Detect which cell encompasses the target text, then output its (X, Y) center coordinate. 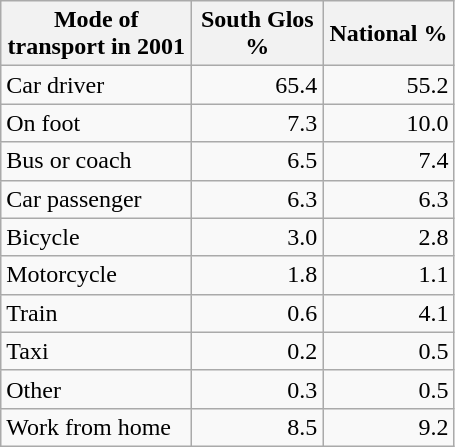
National % (388, 34)
Mode of transport in 2001 (96, 34)
1.1 (388, 275)
3.0 (258, 237)
0.6 (258, 313)
Train (96, 313)
6.5 (258, 161)
Motorcycle (96, 275)
10.0 (388, 123)
9.2 (388, 427)
Car driver (96, 85)
0.3 (258, 389)
Car passenger (96, 199)
Taxi (96, 351)
Work from home (96, 427)
Bicycle (96, 237)
4.1 (388, 313)
55.2 (388, 85)
7.4 (388, 161)
On foot (96, 123)
7.3 (258, 123)
65.4 (258, 85)
8.5 (258, 427)
South Glos % (258, 34)
Bus or coach (96, 161)
Other (96, 389)
1.8 (258, 275)
0.2 (258, 351)
2.8 (388, 237)
